Provide the [x, y] coordinate of the cell's center where the given text is located.  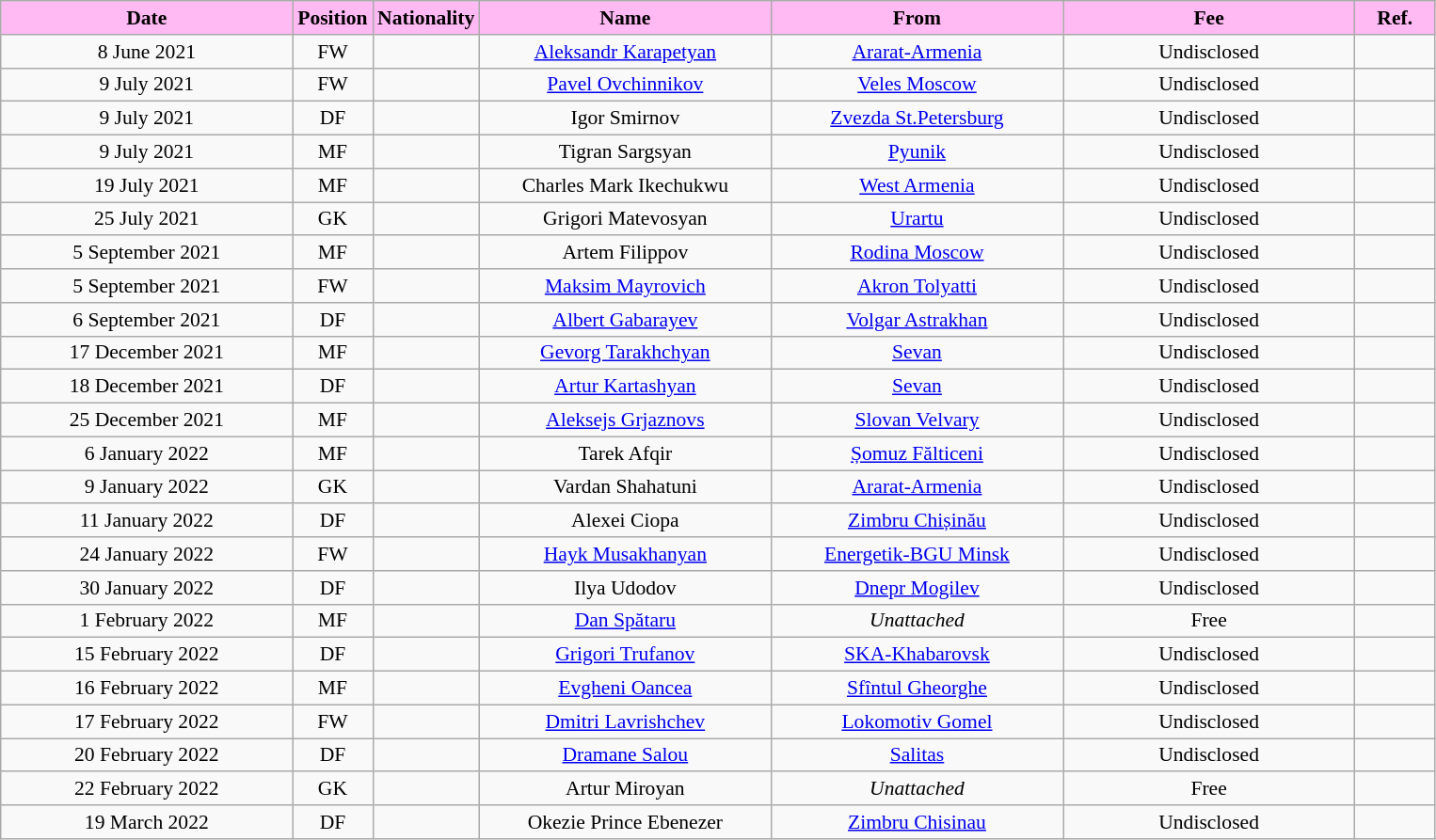
Energetik-BGU Minsk [917, 554]
Tigran Sargsyan [625, 152]
19 July 2021 [147, 185]
Maksim Mayrovich [625, 286]
Sfîntul Gheorghe [917, 689]
9 January 2022 [147, 487]
Zimbru Chișinău [917, 521]
Dramane Salou [625, 755]
Gevorg Tarakhchyan [625, 353]
16 February 2022 [147, 689]
Position [333, 18]
Tarek Afqir [625, 453]
Veles Moscow [917, 85]
20 February 2022 [147, 755]
Zvezda St.Petersburg [917, 119]
Igor Smirnov [625, 119]
Artem Filippov [625, 253]
Name [625, 18]
15 February 2022 [147, 655]
Fee [1209, 18]
Nationality [425, 18]
From [917, 18]
Volgar Astrakhan [917, 320]
West Armenia [917, 185]
22 February 2022 [147, 789]
25 July 2021 [147, 219]
30 January 2022 [147, 588]
6 January 2022 [147, 453]
Dnepr Mogilev [917, 588]
Vardan Shahatuni [625, 487]
24 January 2022 [147, 554]
Aleksejs Grjaznovs [625, 420]
Date [147, 18]
Pavel Ovchinnikov [625, 85]
Akron Tolyatti [917, 286]
Hayk Musakhanyan [625, 554]
11 January 2022 [147, 521]
Ref. [1395, 18]
Slovan Velvary [917, 420]
Zimbru Chisinau [917, 822]
Albert Gabarayev [625, 320]
Dan Spătaru [625, 621]
17 February 2022 [147, 721]
Alexei Ciopa [625, 521]
Grigori Trufanov [625, 655]
SKA-Khabarovsk [917, 655]
Pyunik [917, 152]
Grigori Matevosyan [625, 219]
8 June 2021 [147, 52]
25 December 2021 [147, 420]
1 February 2022 [147, 621]
6 September 2021 [147, 320]
Ilya Udodov [625, 588]
Salitas [917, 755]
Urartu [917, 219]
Charles Mark Ikechukwu [625, 185]
18 December 2021 [147, 387]
Evgheni Oancea [625, 689]
Aleksandr Karapetyan [625, 52]
Lokomotiv Gomel [917, 721]
Rodina Moscow [917, 253]
17 December 2021 [147, 353]
Okezie Prince Ebenezer [625, 822]
Artur Kartashyan [625, 387]
Șomuz Fălticeni [917, 453]
Dmitri Lavrishchev [625, 721]
19 March 2022 [147, 822]
Artur Miroyan [625, 789]
